From the cell containing the given text, extract its center point as (X, Y) coordinate. 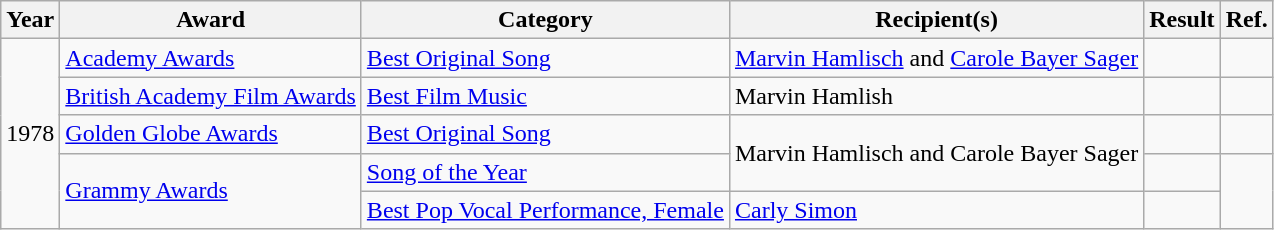
Best Film Music (545, 96)
Carly Simon (936, 210)
Marvin Hamlish (936, 96)
Academy Awards (211, 58)
Category (545, 20)
Grammy Awards (211, 191)
Song of the Year (545, 172)
Ref. (1246, 20)
British Academy Film Awards (211, 96)
Best Pop Vocal Performance, Female (545, 210)
Golden Globe Awards (211, 134)
Recipient(s) (936, 20)
Year (30, 20)
Result (1182, 20)
1978 (30, 134)
Award (211, 20)
